Determine the [x, y] coordinate at the center of the cell enclosing the given text.  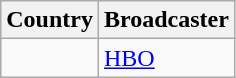
Country [50, 20]
HBO [166, 58]
Broadcaster [166, 20]
